Locate the cell with the specified text and output its (X, Y) center coordinate. 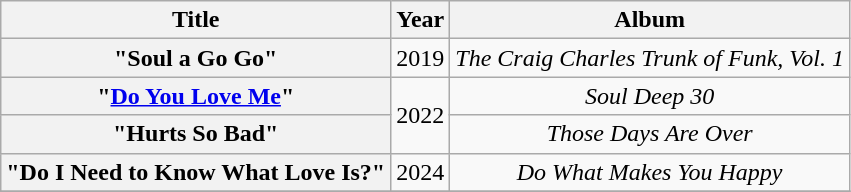
Soul Deep 30 (650, 96)
"Do I Need to Know What Love Is?" (196, 172)
"Hurts So Bad" (196, 134)
2024 (420, 172)
Title (196, 20)
Those Days Are Over (650, 134)
2019 (420, 58)
2022 (420, 115)
"Soul a Go Go" (196, 58)
Do What Makes You Happy (650, 172)
Year (420, 20)
Album (650, 20)
"Do You Love Me" (196, 96)
The Craig Charles Trunk of Funk, Vol. 1 (650, 58)
